Capture the cell that displays the provided text and extract its [X, Y] central coordinate. 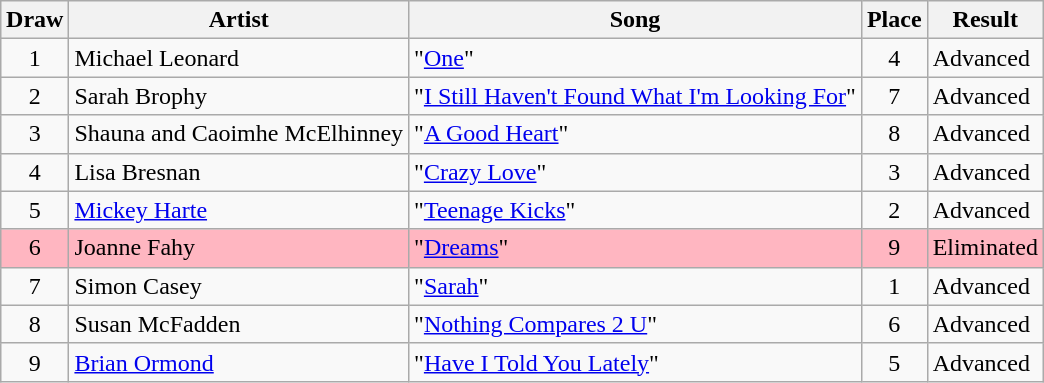
"Teenage Kicks" [636, 210]
Mickey Harte [239, 210]
Susan McFadden [239, 324]
"Sarah" [636, 286]
Song [636, 20]
Shauna and Caoimhe McElhinney [239, 134]
Eliminated [985, 248]
Lisa Bresnan [239, 172]
"Have I Told You Lately" [636, 362]
"One" [636, 58]
"Crazy Love" [636, 172]
Result [985, 20]
"I Still Haven't Found What I'm Looking For" [636, 96]
Brian Ormond [239, 362]
Simon Casey [239, 286]
"A Good Heart" [636, 134]
Place [894, 20]
Draw [35, 20]
Joanne Fahy [239, 248]
Michael Leonard [239, 58]
Artist [239, 20]
"Nothing Compares 2 U" [636, 324]
Sarah Brophy [239, 96]
"Dreams" [636, 248]
